Return (x, y) of the center of cell containing provided text 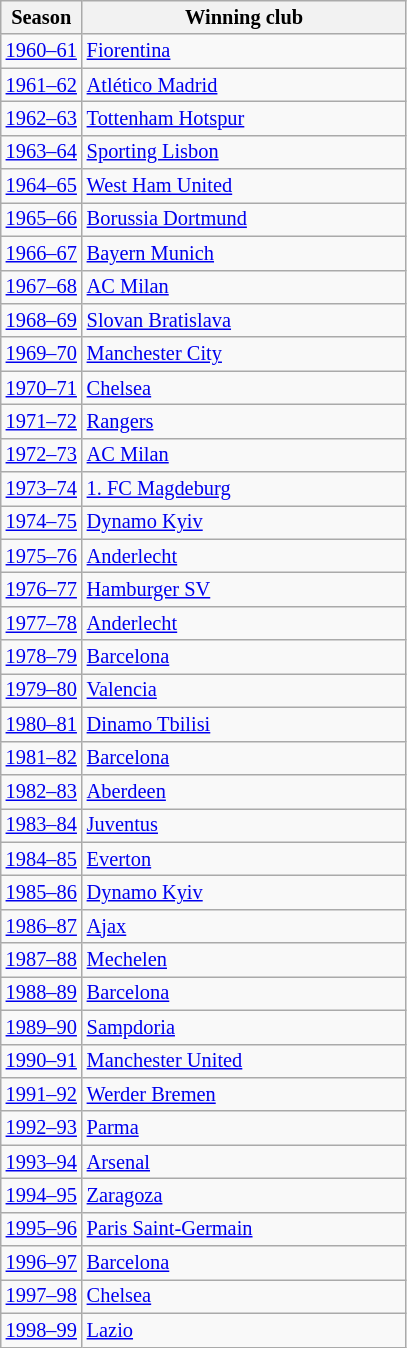
Mechelen (244, 960)
1995–96 (42, 1229)
1969–70 (42, 354)
1968–69 (42, 321)
Borussia Dortmund (244, 220)
Ajax (244, 926)
1993–94 (42, 1162)
1987–88 (42, 960)
Atlético Madrid (244, 85)
Juventus (244, 825)
1982–83 (42, 792)
Bayern Munich (244, 253)
1992–93 (42, 1128)
Werder Bremen (244, 1095)
Everton (244, 859)
1988–89 (42, 994)
1986–87 (42, 926)
1. FC Magdeburg (244, 489)
1974–75 (42, 523)
1989–90 (42, 1027)
Zaragoza (244, 1196)
1984–85 (42, 859)
Dinamo Tbilisi (244, 725)
1966–67 (42, 253)
Manchester United (244, 1061)
1973–74 (42, 489)
1967–68 (42, 287)
1983–84 (42, 825)
Fiorentina (244, 51)
Parma (244, 1128)
1978–79 (42, 657)
1980–81 (42, 725)
Lazio (244, 1330)
1990–91 (42, 1061)
1997–98 (42, 1297)
1964–65 (42, 186)
Sampdoria (244, 1027)
1971–72 (42, 422)
1991–92 (42, 1095)
Winning club (244, 18)
1972–73 (42, 455)
Paris Saint-Germain (244, 1229)
1970–71 (42, 388)
1965–66 (42, 220)
1994–95 (42, 1196)
Sporting Lisbon (244, 152)
Valencia (244, 691)
Season (42, 18)
Slovan Bratislava (244, 321)
Tottenham Hotspur (244, 119)
Arsenal (244, 1162)
1977–78 (42, 624)
Hamburger SV (244, 590)
Rangers (244, 422)
Manchester City (244, 354)
1985–86 (42, 893)
1961–62 (42, 85)
West Ham United (244, 186)
1962–63 (42, 119)
1975–76 (42, 556)
1996–97 (42, 1263)
1963–64 (42, 152)
1981–82 (42, 758)
1979–80 (42, 691)
1976–77 (42, 590)
Aberdeen (244, 792)
1960–61 (42, 51)
1998–99 (42, 1330)
